Pinpoint the cell where the given text exists, returning its (X, Y) midpoint coordinate. 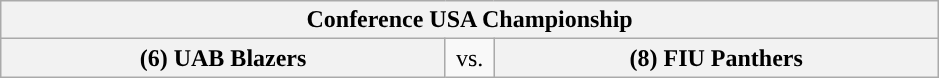
(8) FIU Panthers (716, 58)
(6) UAB Blazers (224, 58)
Conference USA Championship (470, 20)
vs. (470, 58)
